Pinpoint the cell where the given text exists, returning its (X, Y) midpoint coordinate. 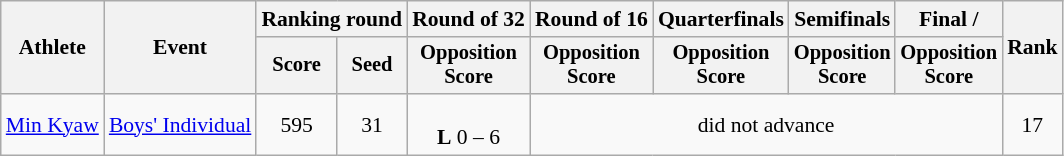
Score (296, 66)
Round of 16 (592, 19)
Semifinals (842, 19)
Min Kyaw (52, 124)
Ranking round (332, 19)
L 0 – 6 (468, 124)
Final / (948, 19)
595 (296, 124)
Event (180, 48)
Athlete (52, 48)
17 (1032, 124)
Boys' Individual (180, 124)
31 (372, 124)
Quarterfinals (721, 19)
did not advance (766, 124)
Round of 32 (468, 19)
Seed (372, 66)
Rank (1032, 48)
